Provide the (X, Y) coordinate of the cell's center where the given text is located.  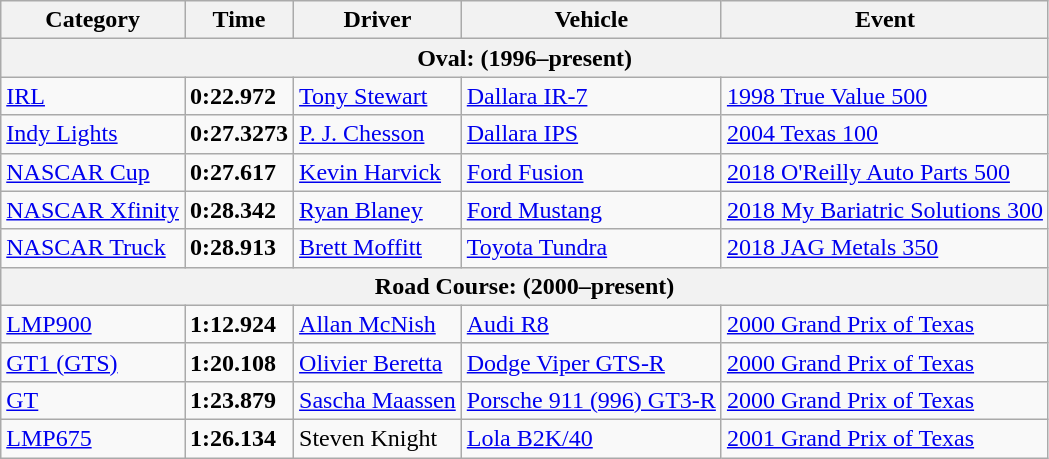
2018 My Bariatric Solutions 300 (884, 210)
Tony Stewart (378, 96)
1:26.134 (238, 438)
LMP675 (93, 438)
Indy Lights (93, 134)
2001 Grand Prix of Texas (884, 438)
1:23.879 (238, 400)
1:20.108 (238, 362)
2018 O'Reilly Auto Parts 500 (884, 172)
IRL (93, 96)
Brett Moffitt (378, 248)
NASCAR Cup (93, 172)
Vehicle (591, 20)
2004 Texas 100 (884, 134)
LMP900 (93, 324)
Ford Fusion (591, 172)
Sascha Maassen (378, 400)
Road Course: (2000–present) (525, 286)
Lola B2K/40 (591, 438)
1998 True Value 500 (884, 96)
Dodge Viper GTS-R (591, 362)
GT1 (GTS) (93, 362)
NASCAR Xfinity (93, 210)
GT (93, 400)
Oval: (1996–present) (525, 58)
Steven Knight (378, 438)
Driver (378, 20)
0:22.972 (238, 96)
2018 JAG Metals 350 (884, 248)
Dallara IPS (591, 134)
0:27.3273 (238, 134)
Category (93, 20)
Ryan Blaney (378, 210)
Olivier Beretta (378, 362)
Toyota Tundra (591, 248)
NASCAR Truck (93, 248)
1:12.924 (238, 324)
Allan McNish (378, 324)
Event (884, 20)
0:27.617 (238, 172)
P. J. Chesson (378, 134)
0:28.342 (238, 210)
Kevin Harvick (378, 172)
Porsche 911 (996) GT3-R (591, 400)
Ford Mustang (591, 210)
Dallara IR-7 (591, 96)
Time (238, 20)
0:28.913 (238, 248)
Audi R8 (591, 324)
